For the text-containing cell, return its midpoint in (X, Y) coordinate format. 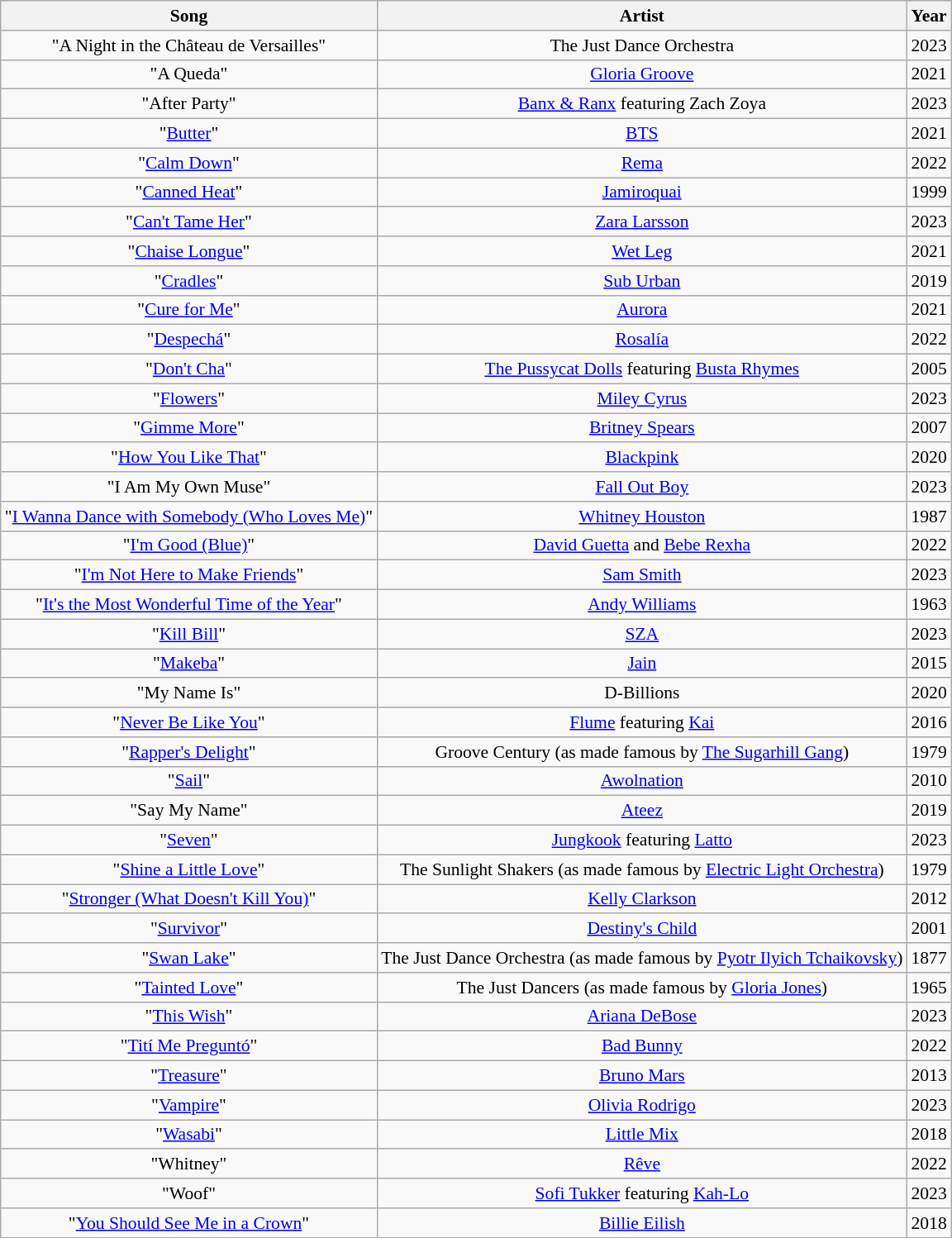
Jain (641, 664)
Rêve (641, 1164)
"You Should See Me in a Crown" (188, 1223)
"A Queda" (188, 74)
"How You Like That" (188, 458)
The Sunlight Shakers (as made famous by Electric Light Orchestra) (641, 869)
Zara Larsson (641, 222)
"Don't Cha" (188, 369)
"Kill Bill" (188, 634)
"Can't Tame Her" (188, 222)
2005 (929, 369)
Ariana DeBose (641, 1017)
Year (929, 16)
The Just Dancers (as made famous by Gloria Jones) (641, 988)
Artist (641, 16)
"Wasabi" (188, 1135)
"Say My Name" (188, 811)
2012 (929, 899)
BTS (641, 134)
D-Billions (641, 693)
Ateez (641, 811)
2007 (929, 428)
Song (188, 16)
"Tainted Love" (188, 988)
Awolnation (641, 781)
"Never Be Like You" (188, 722)
Rosalía (641, 340)
"Vampire" (188, 1105)
"Shine a Little Love" (188, 869)
"A Night in the Château de Versailles" (188, 45)
"This Wish" (188, 1017)
1999 (929, 193)
Destiny's Child (641, 929)
Bad Bunny (641, 1046)
Sam Smith (641, 575)
Rema (641, 163)
"Makeba" (188, 664)
Whitney Houston (641, 517)
The Just Dance Orchestra (641, 45)
"Seven" (188, 840)
"Despechá" (188, 340)
"Treasure" (188, 1076)
Sub Urban (641, 281)
Britney Spears (641, 428)
Billie Eilish (641, 1223)
Little Mix (641, 1135)
"Gimme More" (188, 428)
2013 (929, 1076)
"My Name Is" (188, 693)
1987 (929, 517)
"Flowers" (188, 398)
Jungkook featuring Latto (641, 840)
2015 (929, 664)
Gloria Groove (641, 74)
The Just Dance Orchestra (as made famous by Pyotr Ilyich Tchaikovsky) (641, 958)
Jamiroquai (641, 193)
1963 (929, 605)
"Woof" (188, 1193)
Kelly Clarkson (641, 899)
"I Am My Own Muse" (188, 487)
Blackpink (641, 458)
SZA (641, 634)
2016 (929, 722)
Bruno Mars (641, 1076)
Andy Williams (641, 605)
"Calm Down" (188, 163)
"It's the Most Wonderful Time of the Year" (188, 605)
2010 (929, 781)
"Chaise Longue" (188, 251)
"I Wanna Dance with Somebody (Who Loves Me)" (188, 517)
Groove Century (as made famous by The Sugarhill Gang) (641, 752)
Sofi Tukker featuring Kah-Lo (641, 1193)
Aurora (641, 310)
"Tití Me Preguntó" (188, 1046)
"Survivor" (188, 929)
Banx & Ranx featuring Zach Zoya (641, 104)
1877 (929, 958)
David Guetta and Bebe Rexha (641, 545)
Olivia Rodrigo (641, 1105)
Miley Cyrus (641, 398)
Fall Out Boy (641, 487)
"I'm Not Here to Make Friends" (188, 575)
"Cradles" (188, 281)
"Canned Heat" (188, 193)
"Stronger (What Doesn't Kill You)" (188, 899)
"Butter" (188, 134)
"Swan Lake" (188, 958)
Wet Leg (641, 251)
"Rapper's Delight" (188, 752)
Flume featuring Kai (641, 722)
"Cure for Me" (188, 310)
2001 (929, 929)
"Whitney" (188, 1164)
The Pussycat Dolls featuring Busta Rhymes (641, 369)
"Sail" (188, 781)
1965 (929, 988)
"After Party" (188, 104)
"I'm Good (Blue)" (188, 545)
